Provide the [X, Y] coordinate of the cell's center where the given text is located.  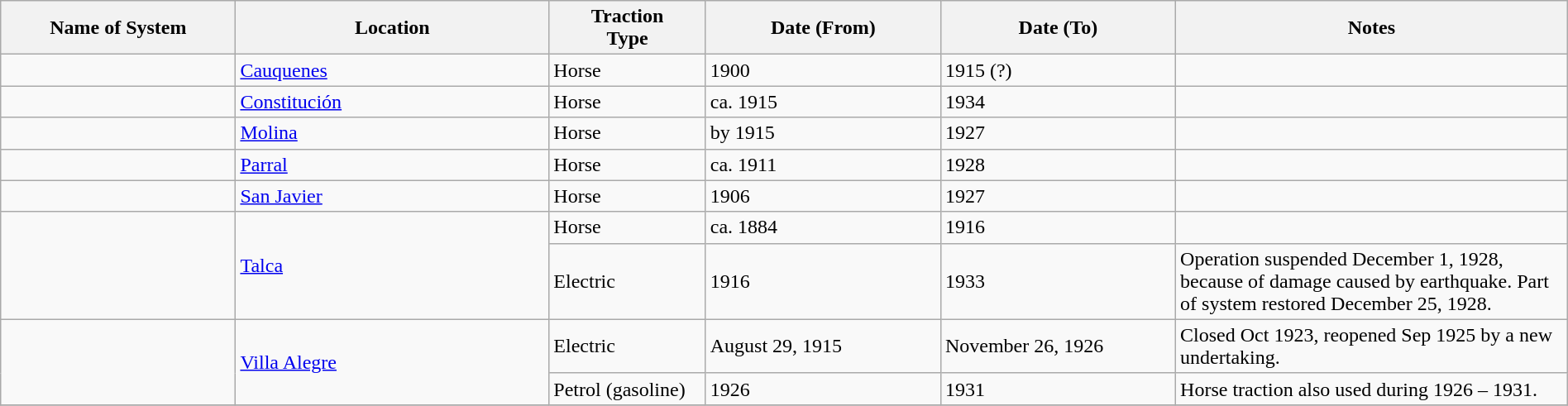
Petrol (gasoline) [627, 389]
by 1915 [823, 133]
Notes [1372, 28]
1928 [1058, 165]
1926 [823, 389]
1934 [1058, 102]
Date (From) [823, 28]
Constitución [392, 102]
Cauquenes [392, 70]
November 26, 1926 [1058, 346]
Talca [392, 265]
Molina [392, 133]
August 29, 1915 [823, 346]
ca. 1915 [823, 102]
ca. 1884 [823, 227]
San Javier [392, 196]
1915 (?) [1058, 70]
Operation suspended December 1, 1928, because of damage caused by earthquake. Part of system restored December 25, 1928. [1372, 281]
ca. 1911 [823, 165]
1900 [823, 70]
1906 [823, 196]
1931 [1058, 389]
Location [392, 28]
TractionType [627, 28]
Date (To) [1058, 28]
1933 [1058, 281]
Parral [392, 165]
Villa Alegre [392, 362]
Name of System [118, 28]
Closed Oct 1923, reopened Sep 1925 by a new undertaking. [1372, 346]
Horse traction also used during 1926 – 1931. [1372, 389]
